Find where the given text appears and provide that cell's center as (X, Y) coordinate. 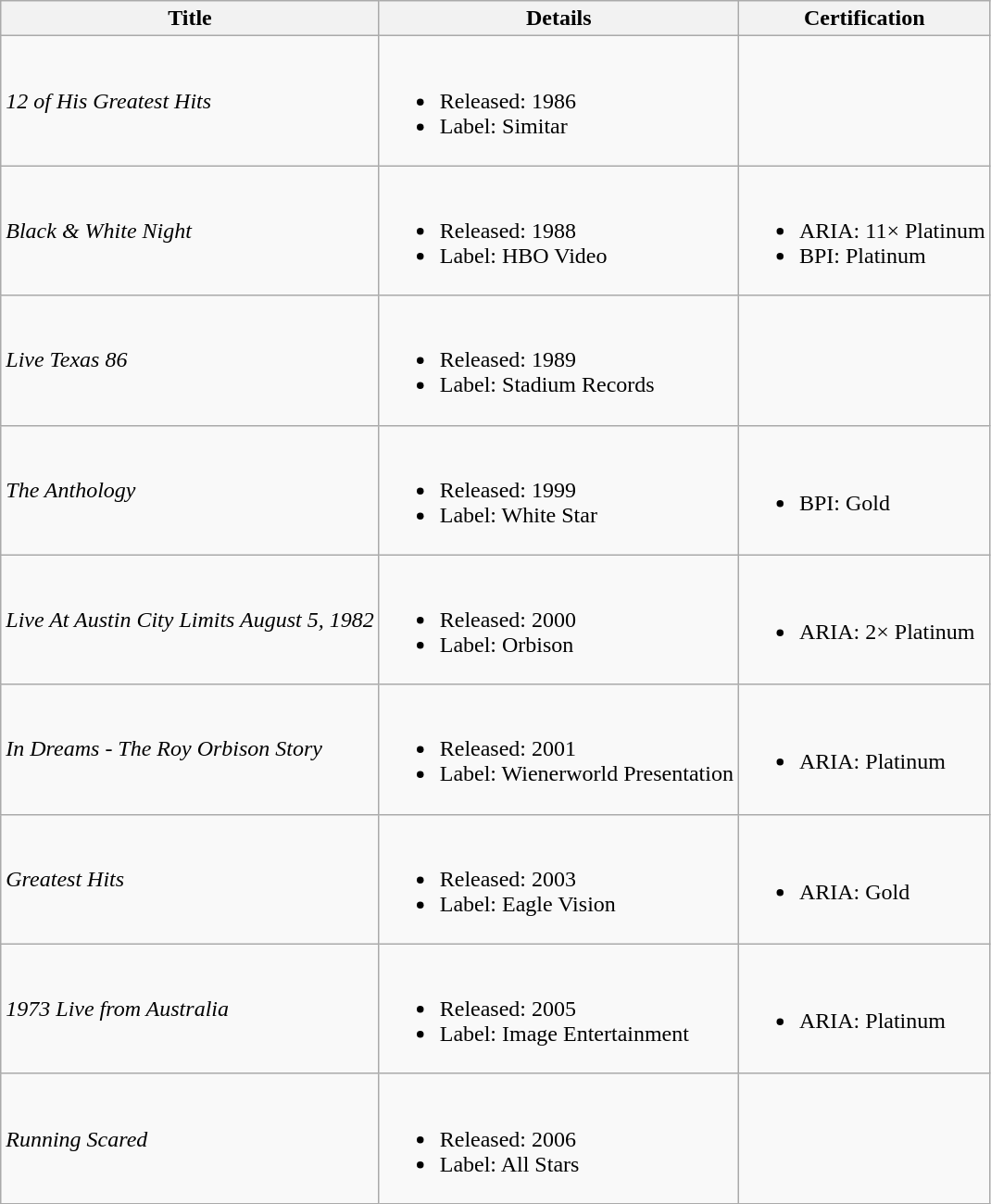
Released: 1986Label: Simitar (558, 101)
Certification (864, 19)
Details (558, 19)
Live At Austin City Limits August 5, 1982 (190, 620)
Black & White Night (190, 231)
ARIA: 2× Platinum (864, 620)
1973 Live from Australia (190, 1009)
Released: 2006Label: All Stars (558, 1138)
12 of His Greatest Hits (190, 101)
Released: 1989Label: Stadium Records (558, 360)
Released: 2003Label: Eagle Vision (558, 879)
In Dreams - The Roy Orbison Story (190, 749)
Released: 2001Label: Wienerworld Presentation (558, 749)
Greatest Hits (190, 879)
BPI: Gold (864, 490)
Title (190, 19)
Live Texas 86 (190, 360)
Released: 1988Label: HBO Video (558, 231)
ARIA: Gold (864, 879)
Running Scared (190, 1138)
ARIA: 11× PlatinumBPI: Platinum (864, 231)
Released: 2005Label: Image Entertainment (558, 1009)
Released: 1999Label: White Star (558, 490)
The Anthology (190, 490)
Released: 2000Label: Orbison (558, 620)
